Determine the (X, Y) coordinate at the center of the cell enclosing the given text.  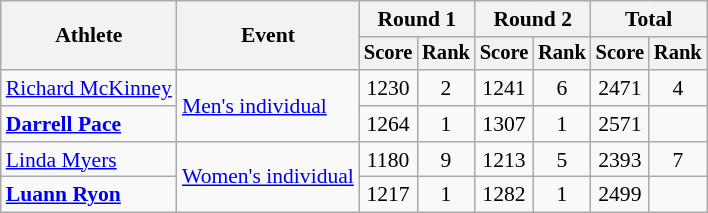
6 (562, 88)
1307 (504, 124)
Round 2 (533, 19)
1230 (388, 88)
1282 (504, 195)
Darrell Pace (89, 124)
Linda Myers (89, 160)
5 (562, 160)
Women's individual (268, 178)
1241 (504, 88)
2471 (620, 88)
Richard McKinney (89, 88)
7 (678, 160)
Athlete (89, 36)
2571 (620, 124)
Luann Ryon (89, 195)
1213 (504, 160)
1180 (388, 160)
4 (678, 88)
Event (268, 36)
2393 (620, 160)
Round 1 (417, 19)
1264 (388, 124)
Total (649, 19)
9 (446, 160)
2499 (620, 195)
Men's individual (268, 106)
1217 (388, 195)
2 (446, 88)
